Output the [X, Y] coordinate of the center of the cell containing the given text.  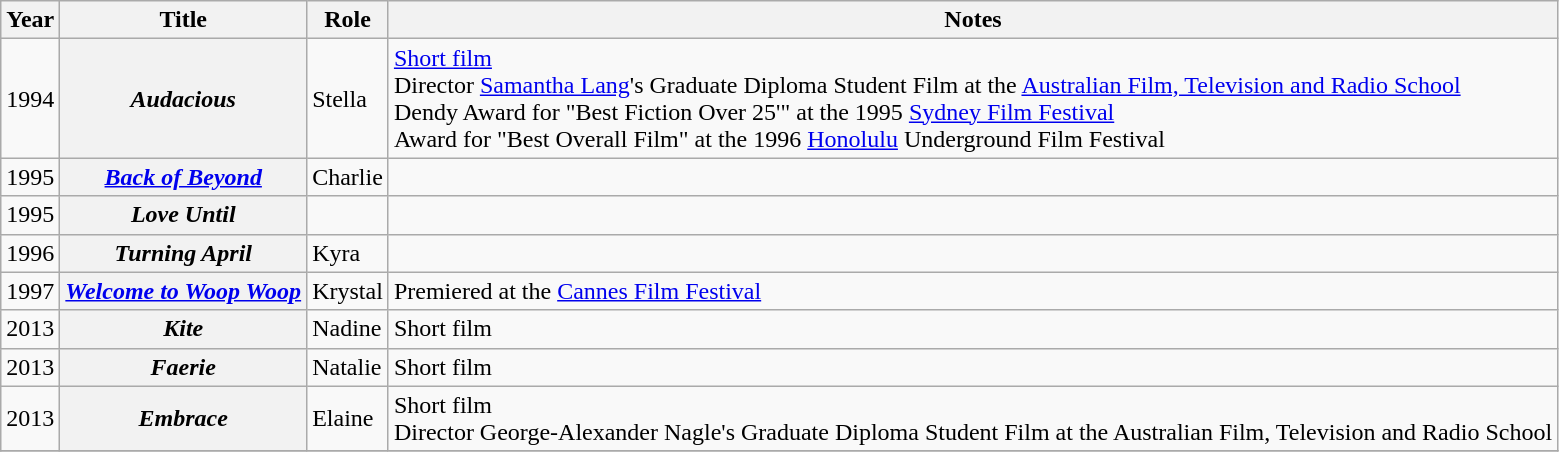
Role [348, 20]
Faerie [184, 367]
Short filmDirector George-Alexander Nagle's Graduate Diploma Student Film at the Australian Film, Television and Radio School [972, 418]
Notes [972, 20]
Premiered at the Cannes Film Festival [972, 291]
1994 [30, 98]
Krystal [348, 291]
Elaine [348, 418]
1996 [30, 253]
Nadine [348, 329]
Charlie [348, 177]
1997 [30, 291]
Title [184, 20]
Welcome to Woop Woop [184, 291]
Love Until [184, 215]
Kite [184, 329]
Back of Beyond [184, 177]
Turning April [184, 253]
Embrace [184, 418]
Stella [348, 98]
Kyra [348, 253]
Audacious [184, 98]
Year [30, 20]
Natalie [348, 367]
